Capture the cell that displays the provided text and extract its [X, Y] central coordinate. 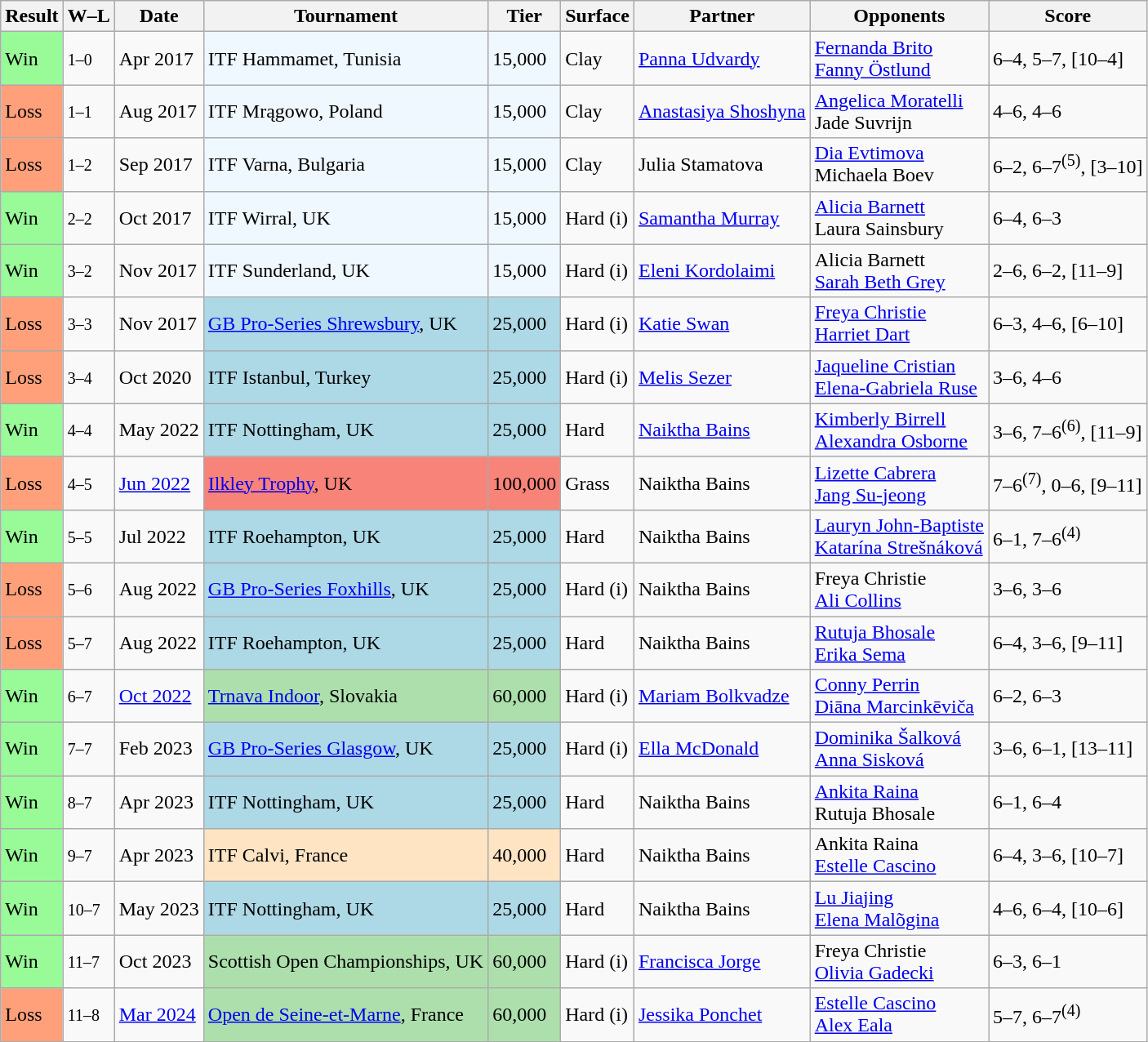
Sep 2017 [158, 165]
Conny Perrin Diāna Marcinkēviča [899, 696]
5–6 [88, 590]
May 2023 [158, 908]
Kimberly Birrell Alexandra Osborne [899, 430]
7–7 [88, 750]
May 2022 [158, 430]
Julia Stamatova [722, 165]
40,000 [524, 856]
11–7 [88, 962]
3–6, 3–6 [1068, 590]
Freya Christie Ali Collins [899, 590]
Date [158, 16]
GB Pro-Series Foxhills, UK [345, 590]
Jul 2022 [158, 536]
Francisca Jorge [722, 962]
Trnava Indoor, Slovakia [345, 696]
Ilkley Trophy, UK [345, 483]
2–2 [88, 217]
7–6(7), 0–6, [9–11] [1068, 483]
ITF Hammamet, Tunisia [345, 59]
Panna Udvardy [722, 59]
1–1 [88, 111]
6–4, 3–6, [10–7] [1068, 856]
W–L [88, 16]
3–2 [88, 271]
Eleni Kordolaimi [722, 271]
Partner [722, 16]
Dia Evtimova Michaela Boev [899, 165]
1–2 [88, 165]
6–1, 6–4 [1068, 802]
6–1, 7–6(4) [1068, 536]
ITF Varna, Bulgaria [345, 165]
ITF Mrągowo, Poland [345, 111]
ITF Calvi, France [345, 856]
5–5 [88, 536]
Ankita Raina Rutuja Bhosale [899, 802]
Oct 2020 [158, 377]
10–7 [88, 908]
Oct 2022 [158, 696]
Samantha Murray [722, 217]
6–7 [88, 696]
5–7 [88, 642]
Grass [598, 483]
Ella McDonald [722, 750]
Feb 2023 [158, 750]
6–2, 6–3 [1068, 696]
Alicia Barnett Sarah Beth Grey [899, 271]
Mariam Bolkvadze [722, 696]
2–6, 6–2, [11–9] [1068, 271]
Dominika Šalková Anna Sisková [899, 750]
Rutuja Bhosale Erika Sema [899, 642]
11–8 [88, 1014]
Fernanda Brito Fanny Östlund [899, 59]
Tournament [345, 16]
Oct 2023 [158, 962]
Melis Sezer [722, 377]
Apr 2017 [158, 59]
9–7 [88, 856]
6–3, 4–6, [6–10] [1068, 323]
Result [32, 16]
Ankita Raina Estelle Cascino [899, 856]
GB Pro-Series Glasgow, UK [345, 750]
Oct 2017 [158, 217]
6–2, 6–7(5), [3–10] [1068, 165]
3–6, 6–1, [13–11] [1068, 750]
8–7 [88, 802]
ITF Istanbul, Turkey [345, 377]
Opponents [899, 16]
3–6, 4–6 [1068, 377]
ITF Sunderland, UK [345, 271]
4–5 [88, 483]
Jessika Ponchet [722, 1014]
Aug 2017 [158, 111]
Mar 2024 [158, 1014]
4–6, 4–6 [1068, 111]
Angelica Moratelli Jade Suvrijn [899, 111]
ITF Wirral, UK [345, 217]
3–4 [88, 377]
5–7, 6–7(4) [1068, 1014]
Open de Seine-et-Marne, France [345, 1014]
3–6, 7–6(6), [11–9] [1068, 430]
Lauryn John-Baptiste Katarína Strešnáková [899, 536]
Freya Christie Olivia Gadecki [899, 962]
6–4, 3–6, [9–11] [1068, 642]
Estelle Cascino Alex Eala [899, 1014]
Alicia Barnett Laura Sainsbury [899, 217]
GB Pro-Series Shrewsbury, UK [345, 323]
Lu Jiajing Elena Malõgina [899, 908]
Katie Swan [722, 323]
6–4, 5–7, [10–4] [1068, 59]
6–4, 6–3 [1068, 217]
4–4 [88, 430]
1–0 [88, 59]
Freya Christie Harriet Dart [899, 323]
Tier [524, 16]
Jaqueline Cristian Elena-Gabriela Ruse [899, 377]
Score [1068, 16]
100,000 [524, 483]
Surface [598, 16]
3–3 [88, 323]
Anastasiya Shoshyna [722, 111]
4–6, 6–4, [10–6] [1068, 908]
6–3, 6–1 [1068, 962]
Jun 2022 [158, 483]
Lizette Cabrera Jang Su-jeong [899, 483]
Scottish Open Championships, UK [345, 962]
